Find where the given text appears and provide that cell's center as (X, Y) coordinate. 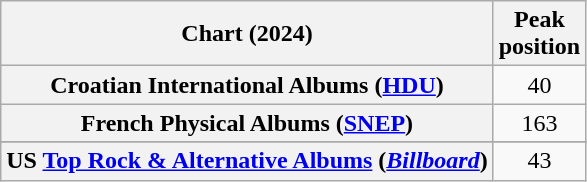
Chart (2024) (247, 34)
43 (539, 161)
Croatian International Albums (HDU) (247, 85)
Peakposition (539, 34)
US Top Rock & Alternative Albums (Billboard) (247, 161)
40 (539, 85)
French Physical Albums (SNEP) (247, 123)
163 (539, 123)
